Output the [X, Y] coordinate of the center of the cell containing the given text.  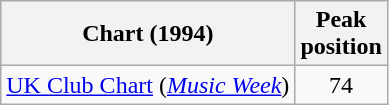
UK Club Chart (Music Week) [148, 85]
74 [341, 85]
Peakposition [341, 34]
Chart (1994) [148, 34]
